Find where the given text appears and provide that cell's center as [x, y] coordinate. 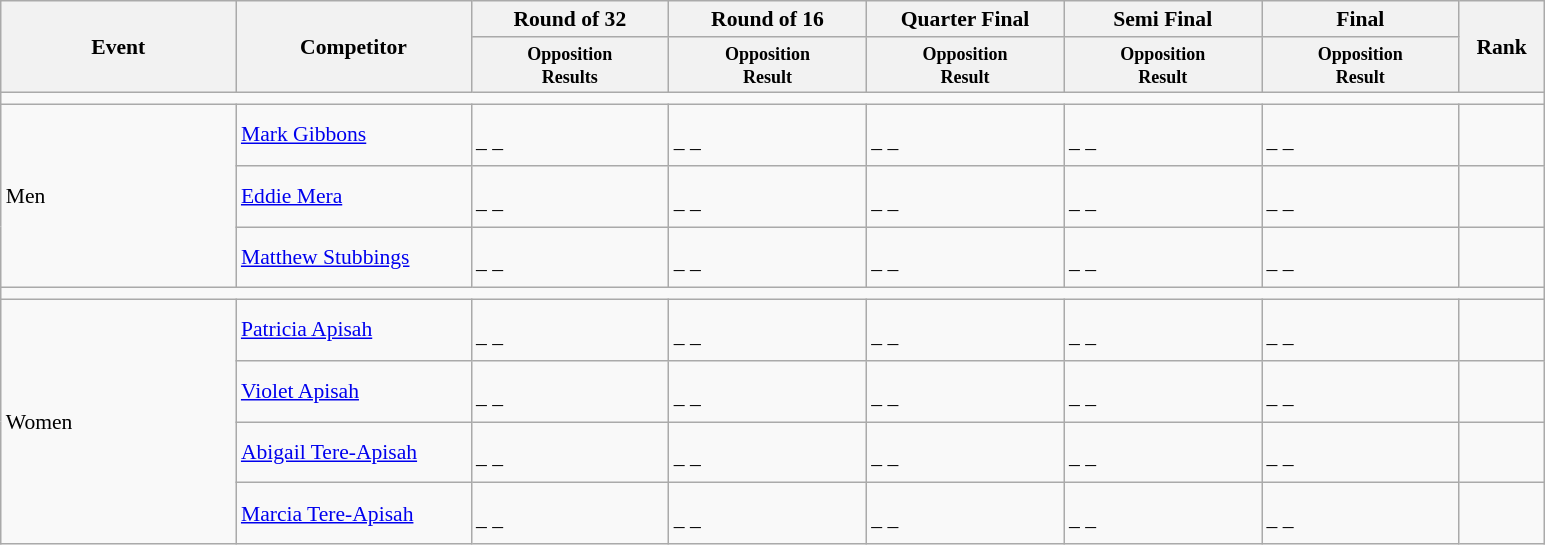
Semi Final [1163, 19]
Abigail Tere-Apisah [354, 452]
Violet Apisah [354, 392]
Rank [1502, 47]
OppositionResults [570, 65]
Mark Gibbons [354, 136]
Eddie Mera [354, 196]
Final [1361, 19]
Round of 16 [768, 19]
Competitor [354, 47]
Round of 32 [570, 19]
Marcia Tere-Apisah [354, 514]
Men [118, 196]
Women [118, 422]
Event [118, 47]
Patricia Apisah [354, 330]
Quarter Final [965, 19]
Matthew Stubbings [354, 258]
